Find where the given text appears and provide that cell's center as (X, Y) coordinate. 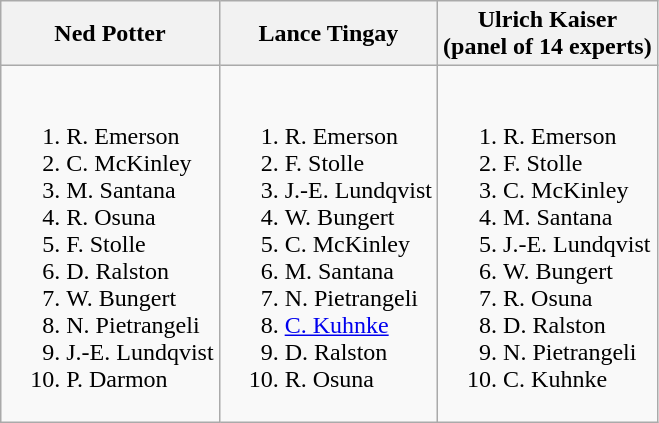
R. Emerson F. Stolle J.-E. Lundqvist W. Bungert C. McKinley M. Santana N. Pietrangeli C. Kuhnke D. Ralston R. Osuna (328, 244)
R. Emerson C. McKinley M. Santana R. Osuna F. Stolle D. Ralston W. Bungert N. Pietrangeli J.-E. Lundqvist P. Darmon (110, 244)
Ulrich Kaiser(panel of 14 experts) (548, 34)
R. Emerson F. Stolle C. McKinley M. Santana J.-E. Lundqvist W. Bungert R. Osuna D. Ralston N. Pietrangeli C. Kuhnke (548, 244)
Ned Potter (110, 34)
Lance Tingay (328, 34)
